Identify which cell holds the provided text, then report its [X, Y] central coordinate. 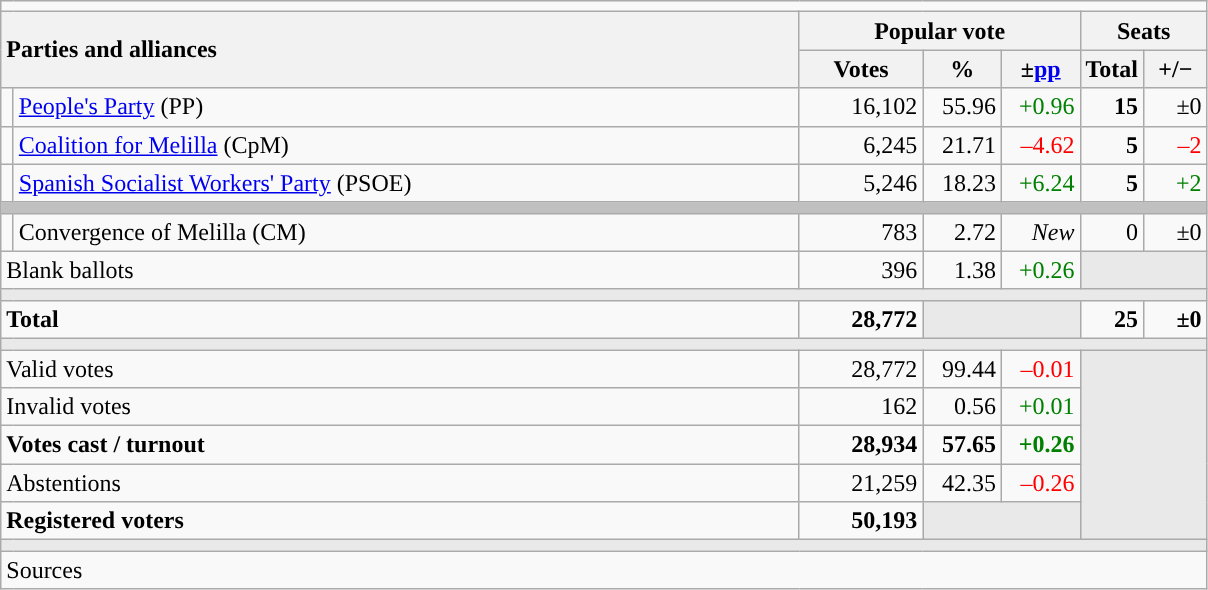
+6.24 [1040, 183]
Abstentions [400, 483]
2.72 [962, 232]
0 [1112, 232]
42.35 [962, 483]
Votes cast / turnout [400, 445]
162 [861, 407]
Registered voters [400, 521]
28,934 [861, 445]
Coalition for Melilla (CpM) [406, 145]
1.38 [962, 270]
Seats [1144, 31]
Sources [604, 570]
16,102 [861, 107]
Blank ballots [400, 270]
People's Party (PP) [406, 107]
–0.26 [1040, 483]
+2 [1176, 183]
Parties and alliances [400, 50]
Popular vote [940, 31]
+/− [1176, 69]
New [1040, 232]
–0.01 [1040, 369]
% [962, 69]
0.56 [962, 407]
50,193 [861, 521]
21.71 [962, 145]
±pp [1040, 69]
15 [1112, 107]
5,246 [861, 183]
25 [1112, 319]
783 [861, 232]
99.44 [962, 369]
18.23 [962, 183]
–4.62 [1040, 145]
–2 [1176, 145]
Votes [861, 69]
55.96 [962, 107]
Invalid votes [400, 407]
Valid votes [400, 369]
21,259 [861, 483]
Convergence of Melilla (CM) [406, 232]
+0.96 [1040, 107]
Spanish Socialist Workers' Party (PSOE) [406, 183]
396 [861, 270]
57.65 [962, 445]
6,245 [861, 145]
+0.01 [1040, 407]
